Search for the cell housing the specified text and yield its (X, Y) center coordinate. 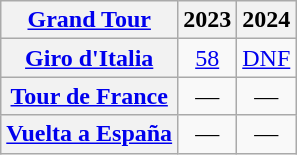
Tour de France (90, 96)
DNF (266, 58)
2024 (266, 20)
Vuelta a España (90, 134)
Grand Tour (90, 20)
2023 (208, 20)
58 (208, 58)
Giro d'Italia (90, 58)
